Find where the given text appears and provide that cell's center as [x, y] coordinate. 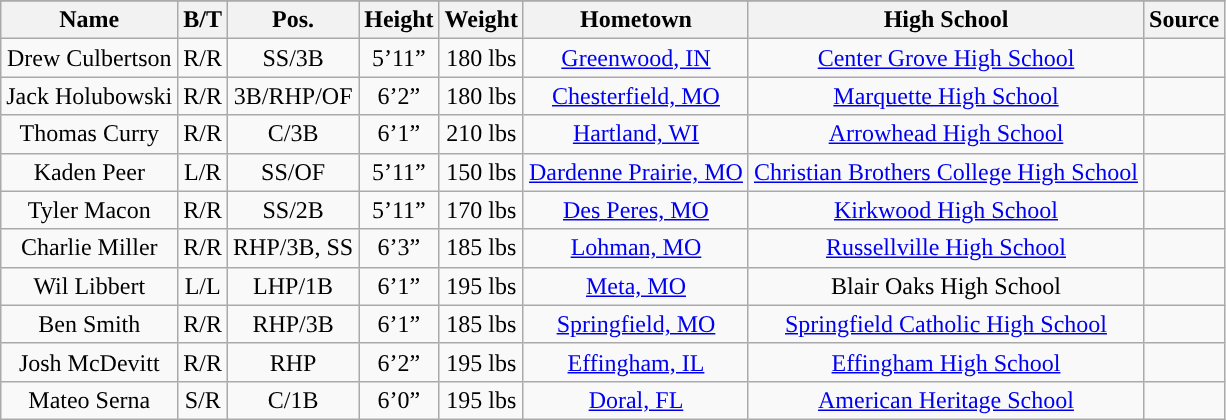
Source [1184, 20]
Hartland, WI [636, 134]
Name [90, 20]
6’3” [399, 248]
L/R [203, 172]
RHP [294, 362]
Charlie Miller [90, 248]
150 lbs [481, 172]
Drew Culbertson [90, 58]
Josh McDevitt [90, 362]
Hometown [636, 20]
170 lbs [481, 210]
Russellville High School [946, 248]
Jack Holubowski [90, 96]
American Heritage School [946, 400]
Center Grove High School [946, 58]
Kaden Peer [90, 172]
Height [399, 20]
Effingham High School [946, 362]
Blair Oaks High School [946, 286]
L/L [203, 286]
Doral, FL [636, 400]
Des Peres, MO [636, 210]
C/1B [294, 400]
Pos. [294, 20]
Meta, MO [636, 286]
S/R [203, 400]
High School [946, 20]
Tyler Macon [90, 210]
SS/3B [294, 58]
Arrowhead High School [946, 134]
Chesterfield, MO [636, 96]
SS/2B [294, 210]
RHP/3B, SS [294, 248]
6’0” [399, 400]
Ben Smith [90, 324]
Marquette High School [946, 96]
Springfield, MO [636, 324]
Weight [481, 20]
Mateo Serna [90, 400]
C/3B [294, 134]
Lohman, MO [636, 248]
3B/RHP/OF [294, 96]
B/T [203, 20]
210 lbs [481, 134]
RHP/3B [294, 324]
SS/OF [294, 172]
Thomas Curry [90, 134]
LHP/1B [294, 286]
Christian Brothers College High School [946, 172]
Springfield Catholic High School [946, 324]
Wil Libbert [90, 286]
Effingham, IL [636, 362]
Kirkwood High School [946, 210]
Dardenne Prairie, MO [636, 172]
Greenwood, IN [636, 58]
